Capture the cell that displays the provided text and extract its [x, y] central coordinate. 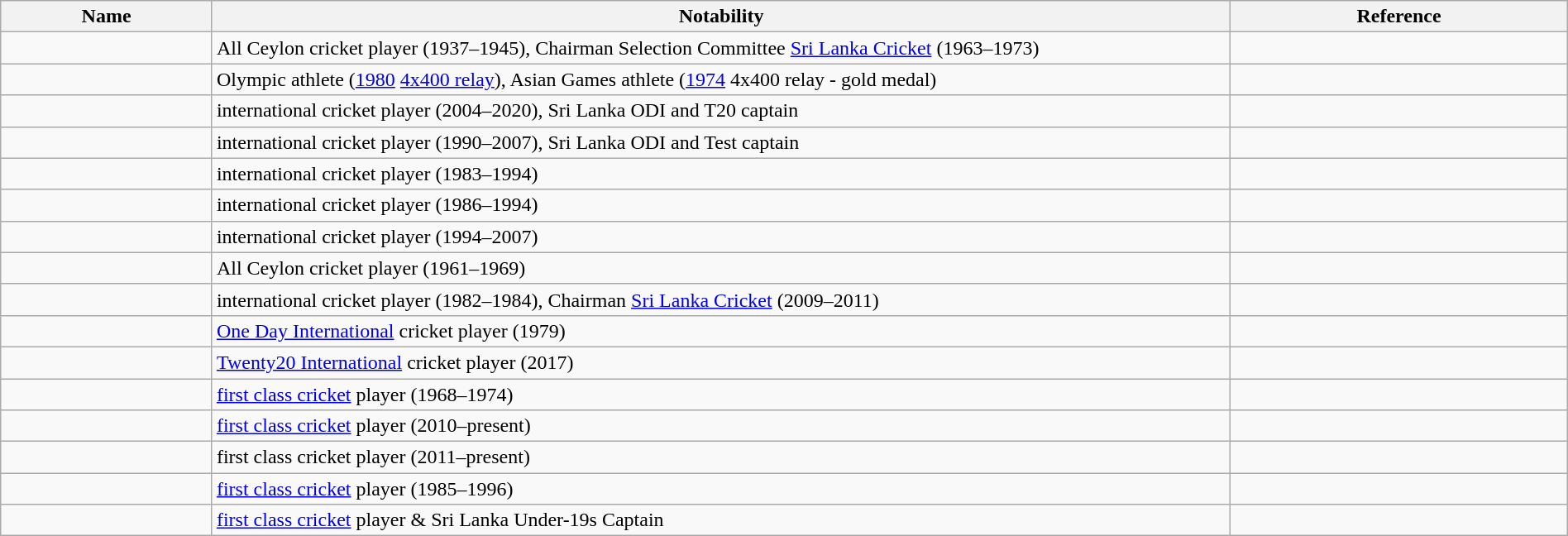
All Ceylon cricket player (1961–1969) [721, 268]
One Day International cricket player (1979) [721, 331]
international cricket player (2004–2020), Sri Lanka ODI and T20 captain [721, 111]
international cricket player (1990–2007), Sri Lanka ODI and Test captain [721, 142]
international cricket player (1994–2007) [721, 237]
international cricket player (1982–1984), Chairman Sri Lanka Cricket (2009–2011) [721, 299]
first class cricket player (2010–present) [721, 426]
All Ceylon cricket player (1937–1945), Chairman Selection Committee Sri Lanka Cricket (1963–1973) [721, 48]
Twenty20 International cricket player (2017) [721, 362]
first class cricket player (2011–present) [721, 457]
Notability [721, 17]
first class cricket player (1968–1974) [721, 395]
Reference [1399, 17]
international cricket player (1986–1994) [721, 205]
international cricket player (1983–1994) [721, 174]
Name [107, 17]
first class cricket player (1985–1996) [721, 489]
Olympic athlete (1980 4x400 relay), Asian Games athlete (1974 4x400 relay - gold medal) [721, 79]
first class cricket player & Sri Lanka Under-19s Captain [721, 520]
